Return the (x, y) coordinate for the center point of the cell that contains the specified text.  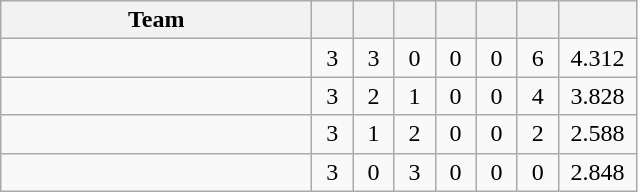
6 (538, 58)
4.312 (598, 58)
Team (156, 20)
2.588 (598, 134)
3.828 (598, 96)
4 (538, 96)
2.848 (598, 172)
